From the cell containing the given text, extract its center point as [x, y] coordinate. 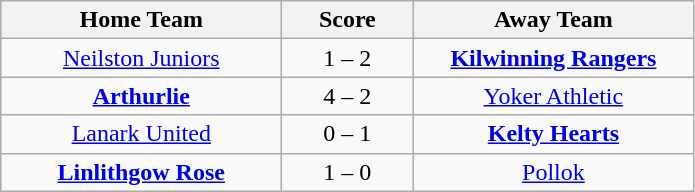
Away Team [554, 20]
Kelty Hearts [554, 134]
0 – 1 [348, 134]
Score [348, 20]
Lanark United [142, 134]
4 – 2 [348, 96]
1 – 2 [348, 58]
Arthurlie [142, 96]
Pollok [554, 172]
Kilwinning Rangers [554, 58]
Home Team [142, 20]
Neilston Juniors [142, 58]
Yoker Athletic [554, 96]
Linlithgow Rose [142, 172]
1 – 0 [348, 172]
